For the text-containing cell, return its midpoint in (X, Y) coordinate format. 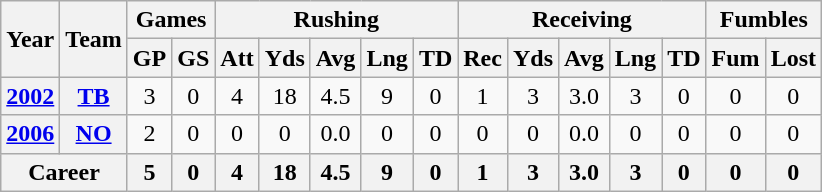
Lost (793, 58)
2002 (30, 96)
Rushing (336, 20)
2 (149, 134)
TB (94, 96)
Games (170, 20)
Fumbles (764, 20)
GP (149, 58)
Fum (736, 58)
Rec (483, 58)
5 (149, 172)
NO (94, 134)
GS (194, 58)
Receiving (582, 20)
Year (30, 39)
Career (64, 172)
2006 (30, 134)
Att (237, 58)
Team (94, 39)
